Output the [x, y] coordinate of the center of the cell containing the given text.  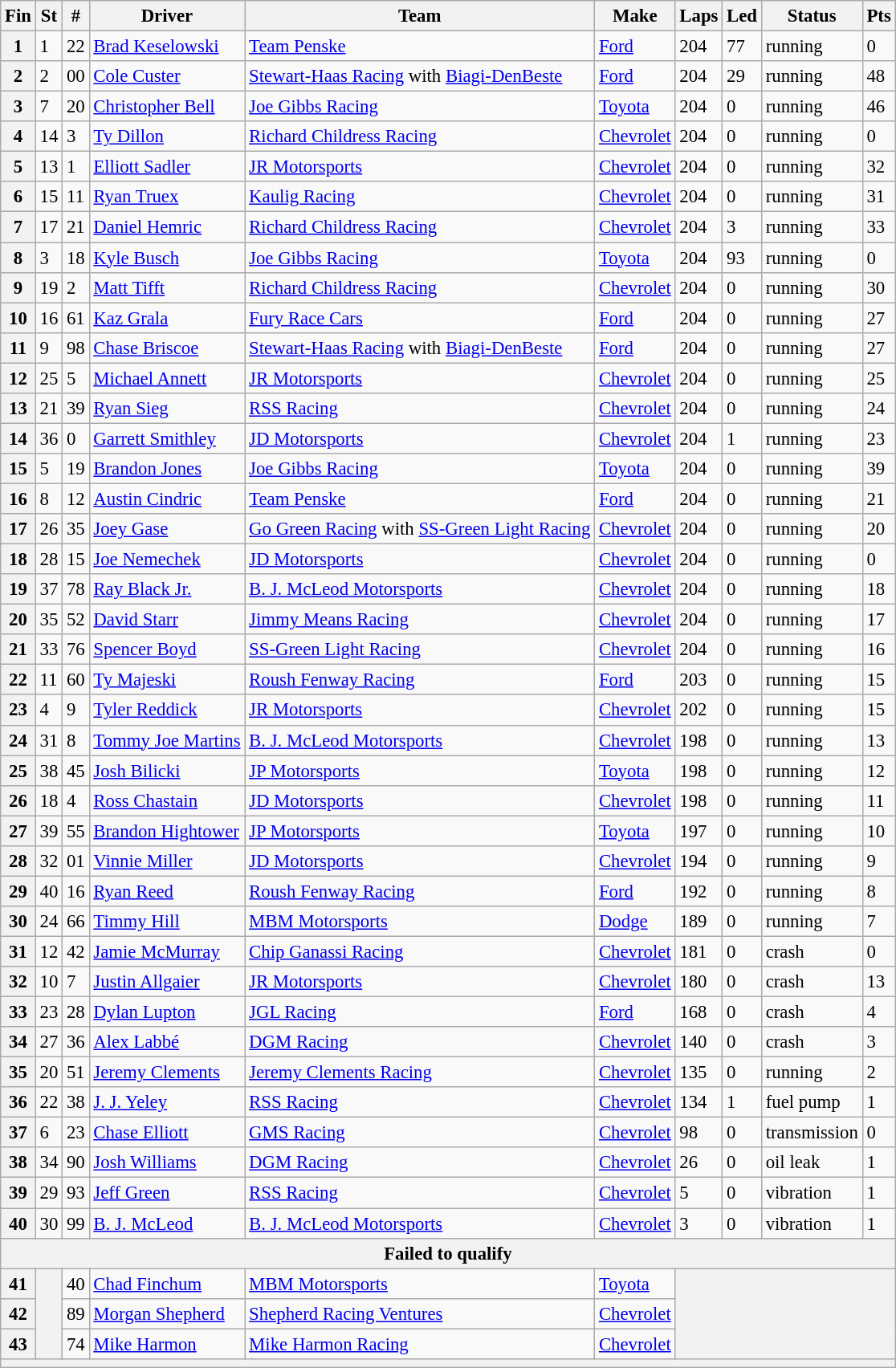
Pts [878, 16]
Josh Williams [167, 1163]
Josh Bilicki [167, 771]
David Starr [167, 620]
Spencer Boyd [167, 649]
Dylan Lupton [167, 1012]
Ty Majeski [167, 680]
Ty Dillon [167, 136]
180 [698, 982]
Brandon Hightower [167, 831]
St [48, 16]
Kaulig Racing [420, 197]
Chip Ganassi Racing [420, 951]
194 [698, 861]
43 [18, 1344]
Joey Gase [167, 529]
Joe Nemechek [167, 560]
Alex Labbé [167, 1042]
Cole Custer [167, 76]
Go Green Racing with SS-Green Light Racing [420, 529]
oil leak [812, 1163]
J. J. Yeley [167, 1102]
134 [698, 1102]
01 [75, 861]
Fin [18, 16]
Failed to qualify [448, 1253]
Jeremy Clements Racing [420, 1073]
Tommy Joe Martins [167, 740]
181 [698, 951]
189 [698, 922]
Make [635, 16]
168 [698, 1012]
77 [742, 47]
Chad Finchum [167, 1284]
Austin Cindric [167, 499]
Kyle Busch [167, 258]
Dodge [635, 922]
Christopher Bell [167, 107]
76 [75, 649]
Ross Chastain [167, 800]
135 [698, 1073]
52 [75, 620]
Brad Keselowski [167, 47]
78 [75, 589]
Ryan Sieg [167, 409]
51 [75, 1073]
Brandon Jones [167, 469]
Status [812, 16]
61 [75, 318]
48 [878, 76]
Jeremy Clements [167, 1073]
Mike Harmon [167, 1344]
transmission [812, 1133]
Ryan Truex [167, 197]
197 [698, 831]
41 [18, 1284]
203 [698, 680]
Ryan Reed [167, 891]
Led [742, 16]
45 [75, 771]
74 [75, 1344]
90 [75, 1163]
Tyler Reddick [167, 710]
JGL Racing [420, 1012]
# [75, 16]
Garrett Smithley [167, 438]
Elliott Sadler [167, 167]
46 [878, 107]
Timmy Hill [167, 922]
Mike Harmon Racing [420, 1344]
55 [75, 831]
89 [75, 1313]
Daniel Hemric [167, 227]
Driver [167, 16]
Laps [698, 16]
Chase Elliott [167, 1133]
Fury Race Cars [420, 318]
Shepherd Racing Ventures [420, 1313]
Justin Allgaier [167, 982]
60 [75, 680]
Vinnie Miller [167, 861]
GMS Racing [420, 1133]
66 [75, 922]
Kaz Grala [167, 318]
Michael Annett [167, 378]
Chase Briscoe [167, 348]
Morgan Shepherd [167, 1313]
192 [698, 891]
Jimmy Means Racing [420, 620]
fuel pump [812, 1102]
99 [75, 1223]
SS-Green Light Racing [420, 649]
Jeff Green [167, 1193]
Matt Tifft [167, 287]
00 [75, 76]
Team [420, 16]
Ray Black Jr. [167, 589]
202 [698, 710]
Jamie McMurray [167, 951]
B. J. McLeod [167, 1223]
140 [698, 1042]
